Search for the cell housing the specified text and yield its [X, Y] center coordinate. 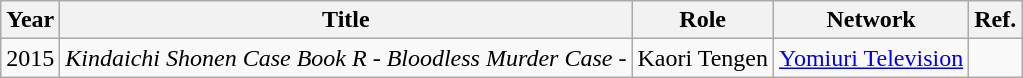
Yomiuri Television [870, 58]
Year [30, 20]
Title [346, 20]
Kindaichi Shonen Case Book R - Bloodless Murder Case - [346, 58]
Kaori Tengen [703, 58]
2015 [30, 58]
Network [870, 20]
Ref. [996, 20]
Role [703, 20]
